Find where the given text appears and provide that cell's center as (x, y) coordinate. 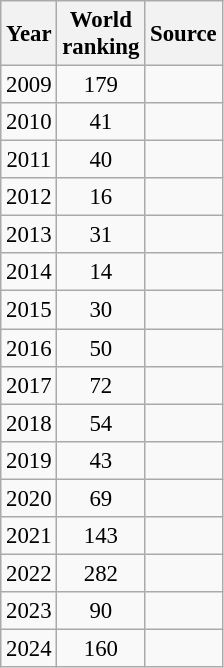
90 (101, 611)
2011 (29, 160)
2019 (29, 460)
50 (101, 348)
160 (101, 648)
2024 (29, 648)
2017 (29, 385)
41 (101, 122)
14 (101, 273)
2018 (29, 423)
Worldranking (101, 34)
2015 (29, 310)
43 (101, 460)
2012 (29, 197)
2020 (29, 498)
31 (101, 235)
2016 (29, 348)
2009 (29, 85)
Source (184, 34)
282 (101, 573)
179 (101, 85)
Year (29, 34)
40 (101, 160)
54 (101, 423)
30 (101, 310)
2022 (29, 573)
2021 (29, 536)
2013 (29, 235)
69 (101, 498)
2014 (29, 273)
143 (101, 536)
16 (101, 197)
2010 (29, 122)
2023 (29, 611)
72 (101, 385)
